Output the [X, Y] coordinate of the center of the cell containing the given text.  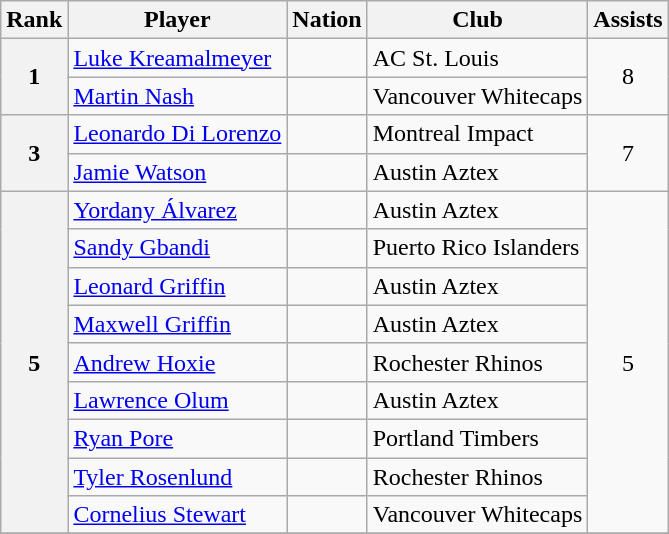
Montreal Impact [478, 134]
Jamie Watson [178, 172]
Sandy Gbandi [178, 248]
3 [34, 153]
Lawrence Olum [178, 400]
AC St. Louis [478, 58]
Luke Kreamalmeyer [178, 58]
Assists [628, 20]
7 [628, 153]
Cornelius Stewart [178, 515]
Portland Timbers [478, 438]
Maxwell Griffin [178, 324]
Tyler Rosenlund [178, 477]
Club [478, 20]
Nation [327, 20]
Player [178, 20]
8 [628, 77]
1 [34, 77]
Leonard Griffin [178, 286]
Andrew Hoxie [178, 362]
Rank [34, 20]
Martin Nash [178, 96]
Yordany Álvarez [178, 210]
Ryan Pore [178, 438]
Leonardo Di Lorenzo [178, 134]
Puerto Rico Islanders [478, 248]
